Extract the (x, y) coordinate from the center of the cell holding the provided text.  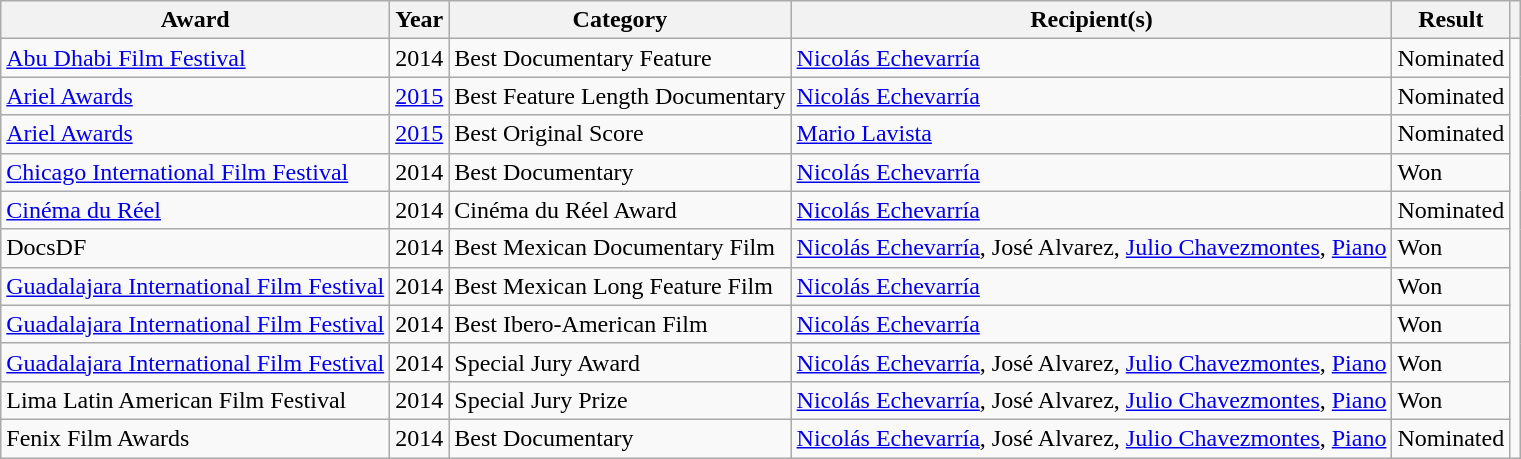
Category (620, 20)
Year (420, 20)
Mario Lavista (1092, 134)
Award (196, 20)
Recipient(s) (1092, 20)
Best Feature Length Documentary (620, 96)
Result (1451, 20)
Best Documentary Feature (620, 58)
Best Ibero-American Film (620, 324)
Cinéma du Réel (196, 210)
Abu Dhabi Film Festival (196, 58)
DocsDF (196, 248)
Fenix Film Awards (196, 438)
Special Jury Award (620, 362)
Lima Latin American Film Festival (196, 400)
Best Mexican Long Feature Film (620, 286)
Special Jury Prize (620, 400)
Cinéma du Réel Award (620, 210)
Best Mexican Documentary Film (620, 248)
Best Original Score (620, 134)
Chicago International Film Festival (196, 172)
